Search for the cell housing the specified text and yield its (x, y) center coordinate. 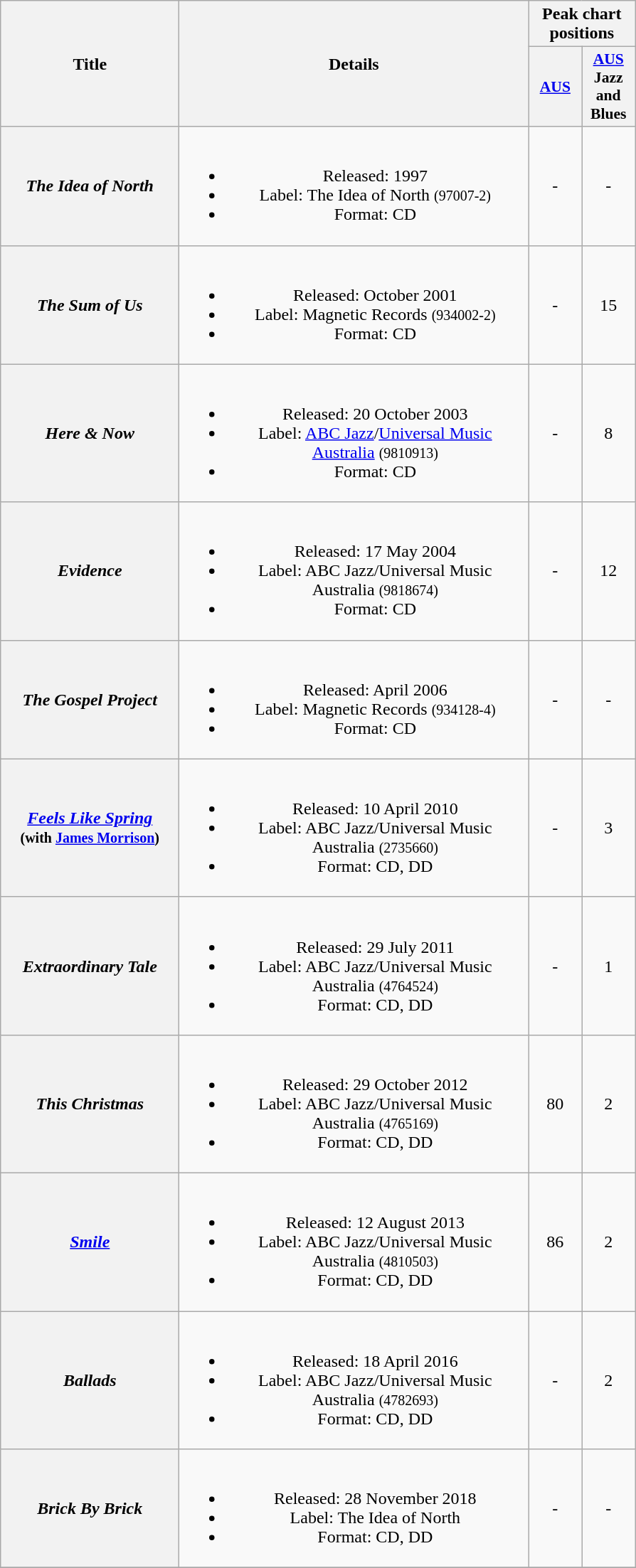
This Christmas (90, 1104)
3 (609, 828)
The Idea of North (90, 186)
Details (354, 64)
Peak chart positions (582, 24)
1 (609, 966)
Released: 29 October 2012Label: ABC Jazz/Universal Music Australia (4765169)Format: CD, DD (354, 1104)
Smile (90, 1242)
Released: 18 April 2016Label: ABC Jazz/Universal Music Australia (4782693)Format: CD, DD (354, 1380)
Released: 10 April 2010Label: ABC Jazz/Universal Music Australia (2735660)Format: CD, DD (354, 828)
8 (609, 433)
Released: 1997Label: The Idea of North (97007-2)Format: CD (354, 186)
Released: 17 May 2004Label: ABC Jazz/Universal Music Australia (9818674)Format: CD (354, 571)
Evidence (90, 571)
The Sum of Us (90, 304)
The Gospel Project (90, 700)
AUS (555, 87)
Released: April 2006Label: Magnetic Records (934128-4)Format: CD (354, 700)
Released: 12 August 2013Label: ABC Jazz/Universal Music Australia (4810503)Format: CD, DD (354, 1242)
Released: 28 November 2018Label: The Idea of NorthFormat: CD, DD (354, 1509)
15 (609, 304)
Feels Like Spring (with James Morrison) (90, 828)
AUSJazz and Blues (609, 87)
Released: October 2001Label: Magnetic Records (934002-2)Format: CD (354, 304)
Brick By Brick (90, 1509)
Ballads (90, 1380)
Released: 20 October 2003Label: ABC Jazz/Universal Music Australia (9810913)Format: CD (354, 433)
Title (90, 64)
80 (555, 1104)
Here & Now (90, 433)
12 (609, 571)
86 (555, 1242)
Released: 29 July 2011Label: ABC Jazz/Universal Music Australia (4764524)Format: CD, DD (354, 966)
Extraordinary Tale (90, 966)
